From the cell containing the given text, extract its center point as [X, Y] coordinate. 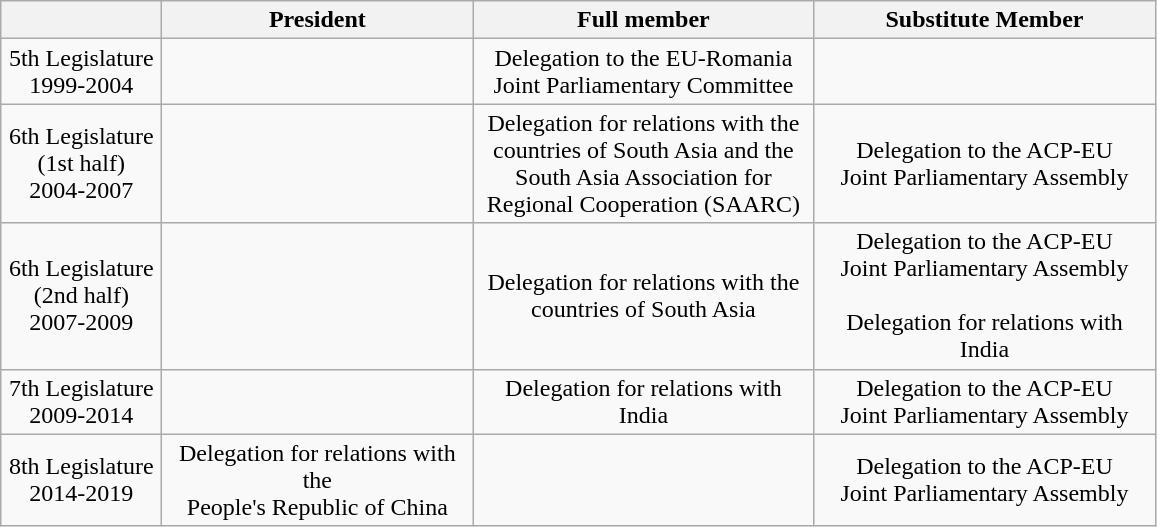
Full member [644, 20]
6th Legislature (1st half) 2004-2007 [82, 164]
Delegation for relations with the People's Republic of China [318, 480]
6th Legislature (2nd half) 2007-2009 [82, 296]
7th Legislature 2009-2014 [82, 402]
Delegation for relations with India [644, 402]
Delegation for relations with the countries of South Asia [644, 296]
Delegation to the ACP-EU Joint Parliamentary Assembly Delegation for relations with India [984, 296]
President [318, 20]
Substitute Member [984, 20]
Delegation for relations with the countries of South Asia and the South Asia Association for Regional Cooperation (SAARC) [644, 164]
8th Legislature 2014-2019 [82, 480]
5th Legislature 1999-2004 [82, 72]
Delegation to the EU-Romania Joint Parliamentary Committee [644, 72]
